Return the [X, Y] coordinate for the center point of the cell that contains the specified text.  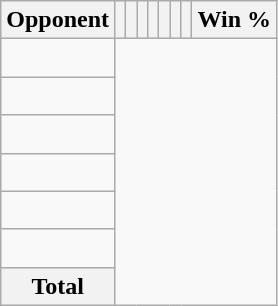
Win % [234, 20]
Opponent [58, 20]
Total [58, 286]
